Search for the cell housing the specified text and yield its (x, y) center coordinate. 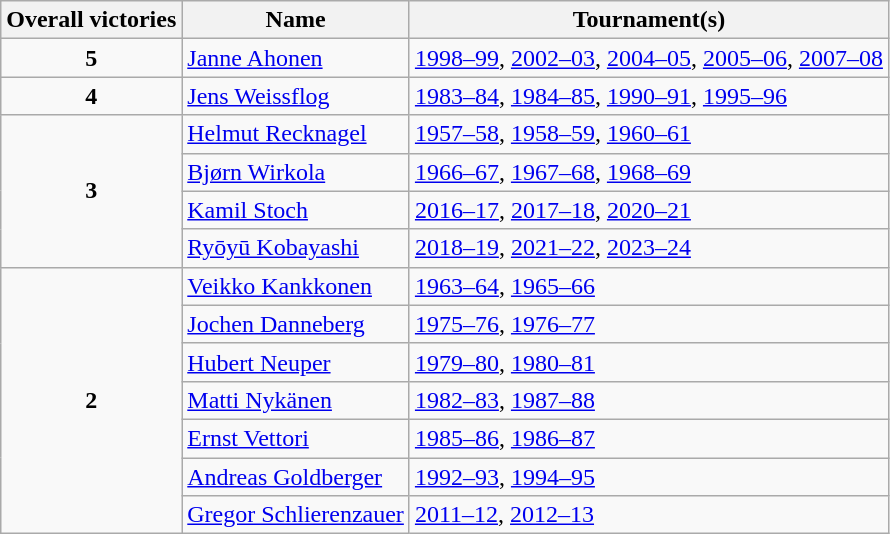
Andreas Goldberger (296, 477)
Tournament(s) (648, 20)
Jens Weissflog (296, 96)
Veikko Kankkonen (296, 286)
1982–83, 1987–88 (648, 400)
Helmut Recknagel (296, 134)
2 (92, 400)
Janne Ahonen (296, 58)
1966–67, 1967–68, 1968–69 (648, 172)
1998–99, 2002–03, 2004–05, 2005–06, 2007–08 (648, 58)
Jochen Danneberg (296, 324)
Ryōyū Kobayashi (296, 248)
2018–19, 2021–22, 2023–24 (648, 248)
4 (92, 96)
Hubert Neuper (296, 362)
1963–64, 1965–66 (648, 286)
1985–86, 1986–87 (648, 438)
1957–58, 1958–59, 1960–61 (648, 134)
Ernst Vettori (296, 438)
1992–93, 1994–95 (648, 477)
2016–17, 2017–18, 2020–21 (648, 210)
Kamil Stoch (296, 210)
Matti Nykänen (296, 400)
5 (92, 58)
Bjørn Wirkola (296, 172)
Name (296, 20)
3 (92, 191)
1975–76, 1976–77 (648, 324)
Gregor Schlierenzauer (296, 515)
Overall victories (92, 20)
2011–12, 2012–13 (648, 515)
1983–84, 1984–85, 1990–91, 1995–96 (648, 96)
1979–80, 1980–81 (648, 362)
